Search for the cell housing the specified text and yield its (x, y) center coordinate. 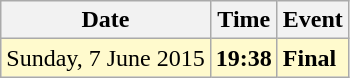
Sunday, 7 June 2015 (106, 58)
19:38 (244, 58)
Date (106, 20)
Final (312, 58)
Time (244, 20)
Event (312, 20)
